Output the (X, Y) coordinate of the center of the cell containing the given text.  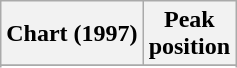
Chart (1997) (72, 34)
Peak position (189, 34)
